Pinpoint the cell where the given text exists, returning its (X, Y) midpoint coordinate. 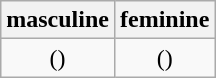
masculine (58, 20)
feminine (164, 20)
